Return [x, y] of the center of cell containing provided text 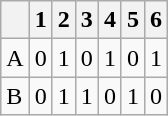
5 [132, 20]
A [15, 58]
2 [64, 20]
4 [110, 20]
B [15, 96]
6 [156, 20]
3 [86, 20]
